Return the [X, Y] coordinate for the center point of the cell that contains the specified text.  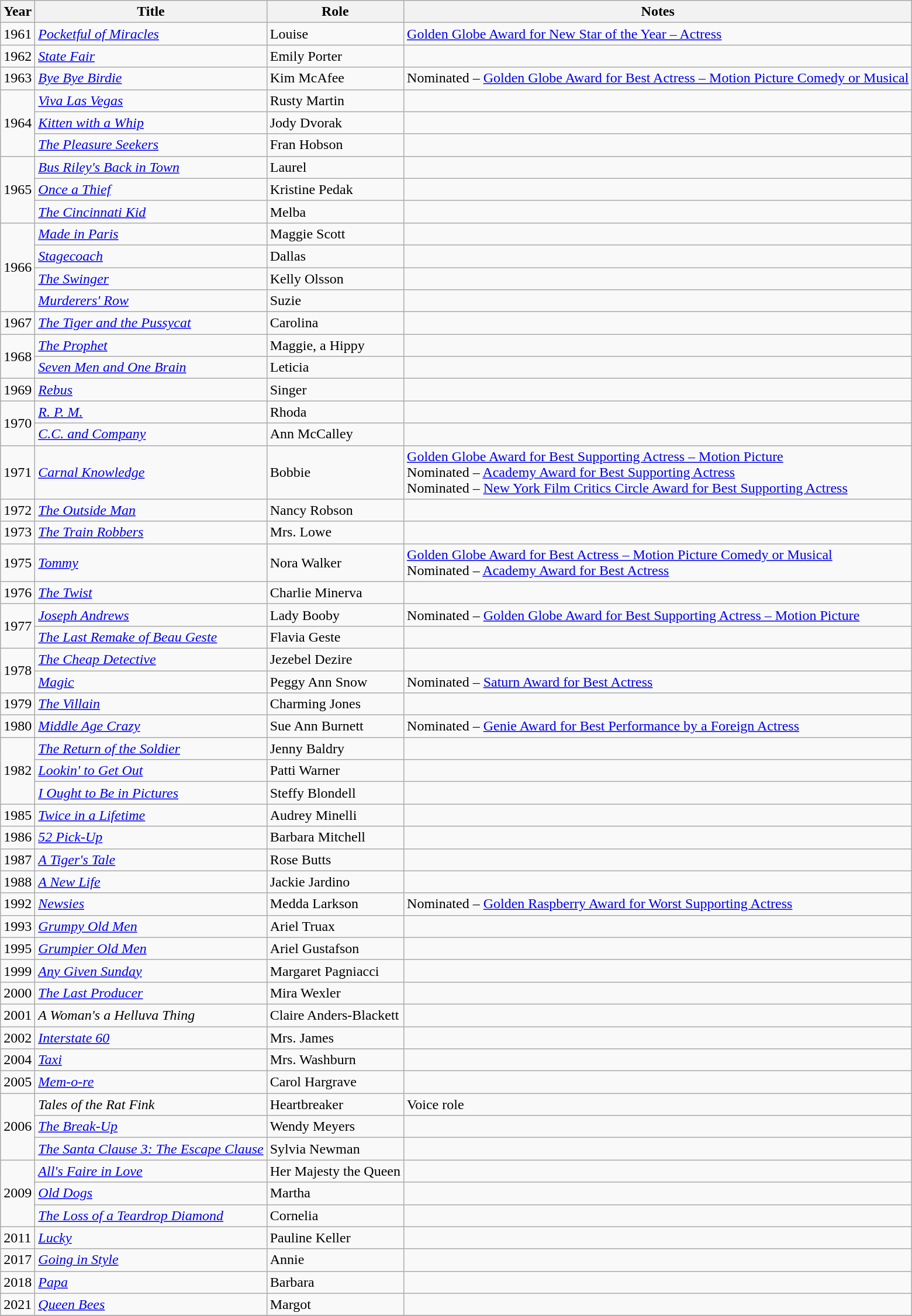
Dallas [335, 256]
1963 [18, 78]
2004 [18, 1060]
Voice role [658, 1104]
Murderers' Row [151, 301]
Role [335, 12]
Nominated – Golden Globe Award for Best Supporting Actress – Motion Picture [658, 615]
Joseph Andrews [151, 615]
Kelly Olsson [335, 279]
Rebus [151, 390]
Mrs. James [335, 1037]
Claire Anders-Blackett [335, 1015]
1988 [18, 882]
Made in Paris [151, 234]
Barbara Mitchell [335, 837]
Nominated – Genie Award for Best Performance by a Foreign Actress [658, 726]
2006 [18, 1127]
1979 [18, 704]
Pocketful of Miracles [151, 34]
1977 [18, 626]
Nominated – Golden Globe Award for Best Actress – Motion Picture Comedy or Musical [658, 78]
Magic [151, 682]
1987 [18, 860]
Grumpier Old Men [151, 948]
1962 [18, 56]
Cornelia [335, 1215]
Kitten with a Whip [151, 123]
2001 [18, 1015]
I Ought to Be in Pictures [151, 793]
Lady Booby [335, 615]
Stagecoach [151, 256]
2018 [18, 1282]
Fran Hobson [335, 145]
1964 [18, 123]
Ariel Truax [335, 926]
Middle Age Crazy [151, 726]
1971 [18, 472]
Margot [335, 1304]
The Tiger and the Pussycat [151, 323]
Kristine Pedak [335, 189]
Steffy Blondell [335, 793]
Nominated – Golden Raspberry Award for Worst Supporting Actress [658, 904]
1969 [18, 390]
The Cheap Detective [151, 659]
C.C. and Company [151, 434]
Viva Las Vegas [151, 101]
Golden Globe Award for New Star of the Year – Actress [658, 34]
Leticia [335, 368]
Once a Thief [151, 189]
Maggie Scott [335, 234]
Charming Jones [335, 704]
State Fair [151, 56]
Sylvia Newman [335, 1149]
Tales of the Rat Fink [151, 1104]
Going in Style [151, 1260]
Lucky [151, 1238]
A New Life [151, 882]
1978 [18, 670]
Nancy Robson [335, 510]
The Cincinnati Kid [151, 212]
Wendy Meyers [335, 1127]
1968 [18, 356]
Annie [335, 1260]
Her Majesty the Queen [335, 1171]
1986 [18, 837]
Interstate 60 [151, 1037]
Maggie, a Hippy [335, 345]
R. P. M. [151, 412]
Lookin' to Get Out [151, 771]
Rhoda [335, 412]
Old Dogs [151, 1193]
Rose Butts [335, 860]
All's Faire in Love [151, 1171]
1970 [18, 423]
1965 [18, 189]
2002 [18, 1037]
A Tiger's Tale [151, 860]
2009 [18, 1193]
Martha [335, 1193]
Pauline Keller [335, 1238]
1972 [18, 510]
1982 [18, 771]
1966 [18, 267]
The Last Remake of Beau Geste [151, 637]
Carolina [335, 323]
Suzie [335, 301]
2011 [18, 1238]
Margaret Pagniacci [335, 971]
Heartbreaker [335, 1104]
Any Given Sunday [151, 971]
The Swinger [151, 279]
Mrs. Lowe [335, 532]
1980 [18, 726]
A Woman's a Helluva Thing [151, 1015]
The Santa Clause 3: The Escape Clause [151, 1149]
Title [151, 12]
Golden Globe Award for Best Actress – Motion Picture Comedy or MusicalNominated – Academy Award for Best Actress [658, 562]
Ariel Gustafson [335, 948]
Jody Dvorak [335, 123]
Grumpy Old Men [151, 926]
1992 [18, 904]
Jenny Baldry [335, 749]
Notes [658, 12]
The Last Producer [151, 993]
1985 [18, 815]
Charlie Minerva [335, 593]
The Outside Man [151, 510]
1999 [18, 971]
Rusty Martin [335, 101]
Carnal Knowledge [151, 472]
Seven Men and One Brain [151, 368]
Bobbie [335, 472]
Carol Hargrave [335, 1082]
Year [18, 12]
2017 [18, 1260]
The Loss of a Teardrop Diamond [151, 1215]
Papa [151, 1282]
The Twist [151, 593]
1995 [18, 948]
The Villain [151, 704]
1976 [18, 593]
1961 [18, 34]
Emily Porter [335, 56]
Ann McCalley [335, 434]
Sue Ann Burnett [335, 726]
1973 [18, 532]
2005 [18, 1082]
Queen Bees [151, 1304]
Audrey Minelli [335, 815]
1975 [18, 562]
The Pleasure Seekers [151, 145]
52 Pick-Up [151, 837]
Patti Warner [335, 771]
Mrs. Washburn [335, 1060]
Mira Wexler [335, 993]
Peggy Ann Snow [335, 682]
Laurel [335, 167]
The Train Robbers [151, 532]
Kim McAfee [335, 78]
Medda Larkson [335, 904]
The Break-Up [151, 1127]
Bye Bye Birdie [151, 78]
Twice in a Lifetime [151, 815]
1967 [18, 323]
Barbara [335, 1282]
Taxi [151, 1060]
Jezebel Dezire [335, 659]
Mem-o-re [151, 1082]
Nominated – Saturn Award for Best Actress [658, 682]
The Return of the Soldier [151, 749]
Louise [335, 34]
Flavia Geste [335, 637]
2021 [18, 1304]
Bus Riley's Back in Town [151, 167]
Tommy [151, 562]
2000 [18, 993]
Nora Walker [335, 562]
Melba [335, 212]
The Prophet [151, 345]
Newsies [151, 904]
Jackie Jardino [335, 882]
Singer [335, 390]
1993 [18, 926]
